Return [X, Y] of the center of cell containing provided text 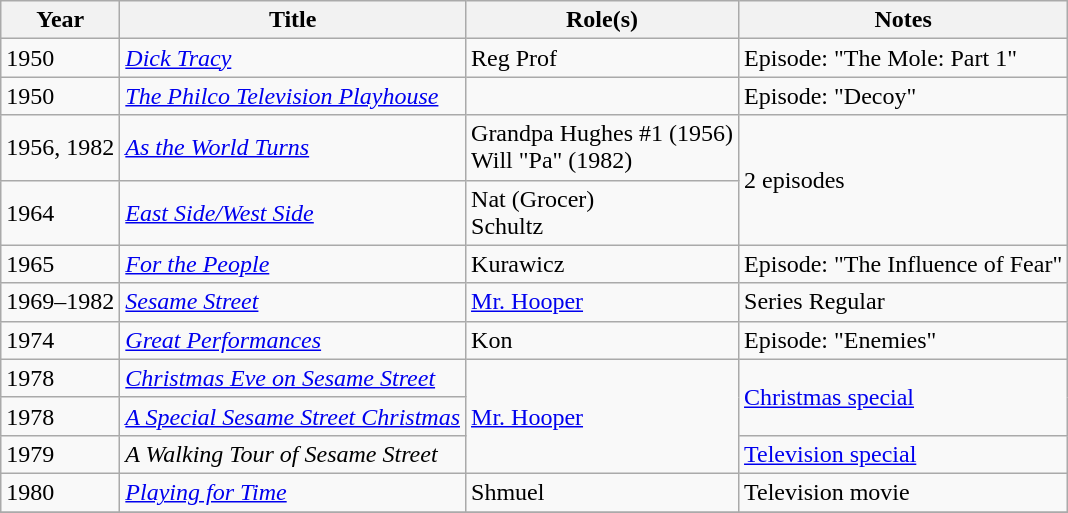
1979 [60, 454]
1964 [60, 212]
Year [60, 20]
1980 [60, 492]
1956, 1982 [60, 148]
2 episodes [904, 180]
Television movie [904, 492]
Television special [904, 454]
Grandpa Hughes #1 (1956)Will "Pa" (1982) [602, 148]
Title [293, 20]
A Walking Tour of Sesame Street [293, 454]
Christmas Eve on Sesame Street [293, 378]
The Philco Television Playhouse [293, 96]
Nat (Grocer)Schultz [602, 212]
Kurawicz [602, 264]
1974 [60, 340]
Playing for Time [293, 492]
1969–1982 [60, 302]
Episode: "Decoy" [904, 96]
Notes [904, 20]
Role(s) [602, 20]
Christmas special [904, 397]
Kon [602, 340]
Episode: "The Influence of Fear" [904, 264]
As the World Turns [293, 148]
Sesame Street [293, 302]
For the People [293, 264]
Reg Prof [602, 58]
1965 [60, 264]
Series Regular [904, 302]
Great Performances [293, 340]
Dick Tracy [293, 58]
Episode: "The Mole: Part 1" [904, 58]
Shmuel [602, 492]
East Side/West Side [293, 212]
A Special Sesame Street Christmas [293, 416]
Episode: "Enemies" [904, 340]
